Scan for the cell matching the given text and deliver its (x, y) coordinate at center. 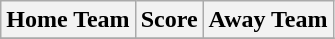
Away Team (268, 20)
Home Team (68, 20)
Score (169, 20)
